Pinpoint the cell where the given text exists, returning its (x, y) midpoint coordinate. 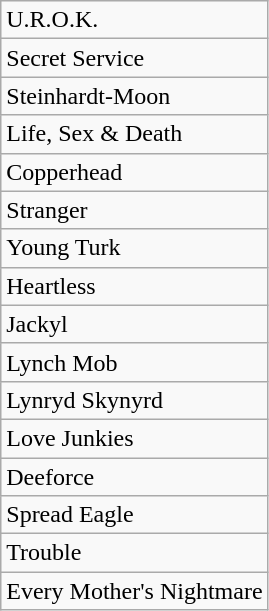
Every Mother's Nightmare (134, 591)
Love Junkies (134, 438)
Copperhead (134, 172)
Trouble (134, 553)
Secret Service (134, 58)
Lynch Mob (134, 362)
Jackyl (134, 324)
Life, Sex & Death (134, 134)
Steinhardt-Moon (134, 96)
Spread Eagle (134, 515)
Young Turk (134, 248)
Deeforce (134, 477)
Stranger (134, 210)
Heartless (134, 286)
Lynryd Skynyrd (134, 400)
U.R.O.K. (134, 20)
